Search for the cell housing the specified text and yield its [x, y] center coordinate. 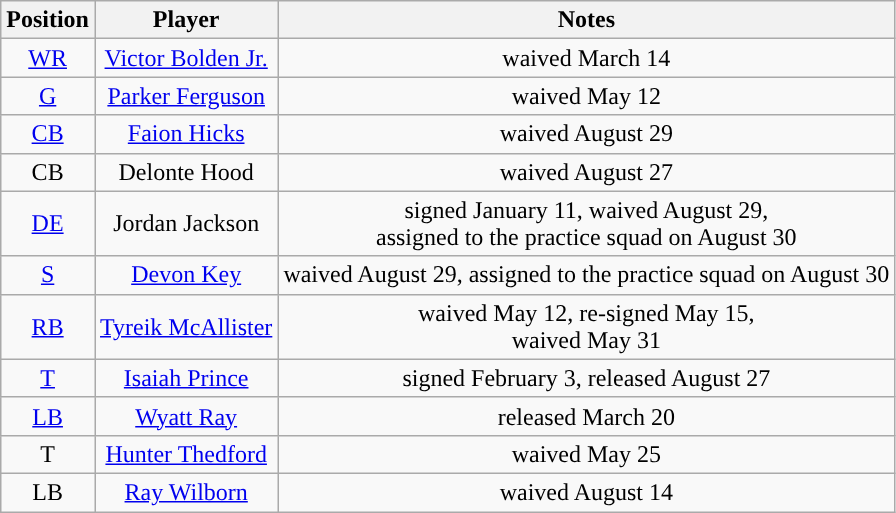
Isaiah Prince [186, 378]
Ray Wilborn [186, 492]
signed January 11, waived August 29,assigned to the practice squad on August 30 [586, 224]
Delonte Hood [186, 172]
DE [48, 224]
Position [48, 20]
Faion Hicks [186, 134]
WR [48, 58]
Hunter Thedford [186, 454]
RB [48, 326]
Notes [586, 20]
Victor Bolden Jr. [186, 58]
waived March 14 [586, 58]
Devon Key [186, 275]
waived May 25 [586, 454]
S [48, 275]
waived August 29 [586, 134]
waived August 27 [586, 172]
waived August 14 [586, 492]
Player [186, 20]
Parker Ferguson [186, 96]
waived August 29, assigned to the practice squad on August 30 [586, 275]
G [48, 96]
waived May 12, re-signed May 15,waived May 31 [586, 326]
Tyreik McAllister [186, 326]
signed February 3, released August 27 [586, 378]
Wyatt Ray [186, 416]
released March 20 [586, 416]
Jordan Jackson [186, 224]
waived May 12 [586, 96]
